Output the (x, y) coordinate of the center of the cell containing the given text.  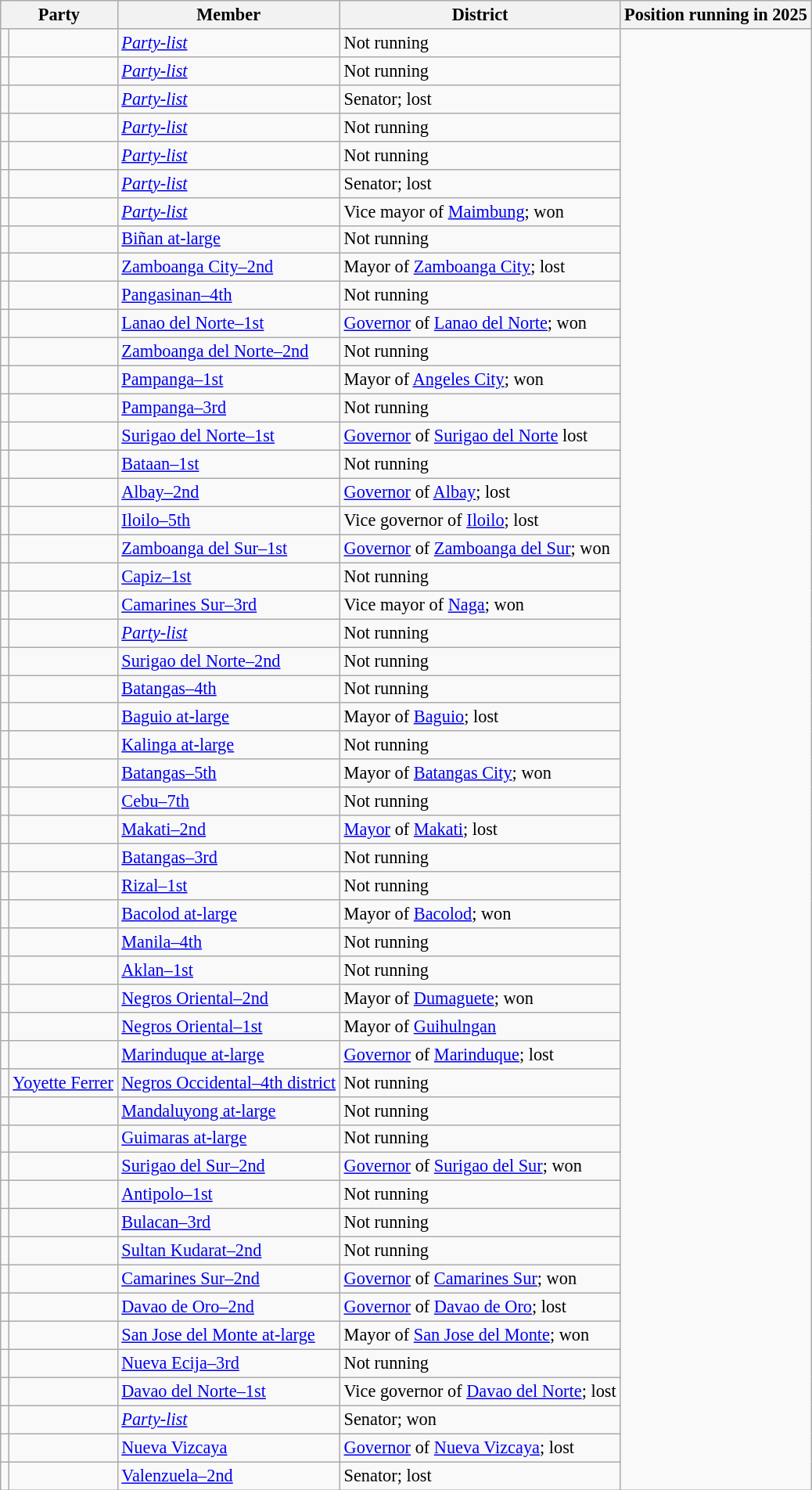
Pangasinan–4th (228, 296)
Cebu–7th (228, 801)
Rizal–1st (228, 886)
Mayor of Dumaguete; won (480, 998)
Vice governor of Davao del Norte; lost (480, 1391)
Party (59, 15)
Surigao del Norte–1st (228, 436)
Surigao del Norte–2nd (228, 660)
Iloilo–5th (228, 520)
Vice mayor of Maimbung; won (480, 211)
Governor of Zamboanga del Sur; won (480, 549)
Batangas–3rd (228, 858)
Aklan–1st (228, 970)
Capiz–1st (228, 577)
Pampanga–3rd (228, 408)
Valenzuela–2nd (228, 1476)
Marinduque at-large (228, 1054)
Pampanga–1st (228, 380)
Albay–2nd (228, 492)
Mayor of Bacolod; won (480, 914)
Mayor of Baguio; lost (480, 717)
Negros Oriental–1st (228, 1026)
Vice governor of Iloilo; lost (480, 520)
Batangas–5th (228, 773)
Mayor of Angeles City; won (480, 380)
Position running in 2025 (716, 15)
Nueva Ecija–3rd (228, 1363)
San Jose del Monte at-large (228, 1335)
Governor of Lanao del Norte; won (480, 324)
Governor of Surigao del Norte lost (480, 436)
Mayor of Makati; lost (480, 830)
Yoyette Ferrer (63, 1082)
Mayor of Batangas City; won (480, 773)
Antipolo–1st (228, 1195)
Governor of Albay; lost (480, 492)
Nueva Vizcaya (228, 1448)
Lanao del Norte–1st (228, 324)
District (480, 15)
Negros Occidental–4th district (228, 1082)
Surigao del Sur–2nd (228, 1167)
Bataan–1st (228, 464)
Bulacan–3rd (228, 1223)
Davao del Norte–1st (228, 1391)
Bacolod at-large (228, 914)
Sultan Kudarat–2nd (228, 1251)
Mandaluyong at-large (228, 1110)
Zamboanga del Sur–1st (228, 549)
Governor of Surigao del Sur; won (480, 1167)
Member (228, 15)
Biñan at-large (228, 239)
Kalinga at-large (228, 745)
Senator; won (480, 1420)
Guimaras at-large (228, 1139)
Zamboanga City–2nd (228, 268)
Governor of Camarines Sur; won (480, 1279)
Camarines Sur–3rd (228, 605)
Vice mayor of Naga; won (480, 605)
Camarines Sur–2nd (228, 1279)
Baguio at-large (228, 717)
Mayor of Zamboanga City; lost (480, 268)
Negros Oriental–2nd (228, 998)
Zamboanga del Norte–2nd (228, 352)
Davao de Oro–2nd (228, 1307)
Mayor of Guihulngan (480, 1026)
Mayor of San Jose del Monte; won (480, 1335)
Governor of Nueva Vizcaya; lost (480, 1448)
Governor of Marinduque; lost (480, 1054)
Batangas–4th (228, 689)
Governor of Davao de Oro; lost (480, 1307)
Makati–2nd (228, 830)
Manila–4th (228, 942)
